Extract the [X, Y] coordinate from the center of the cell holding the provided text.  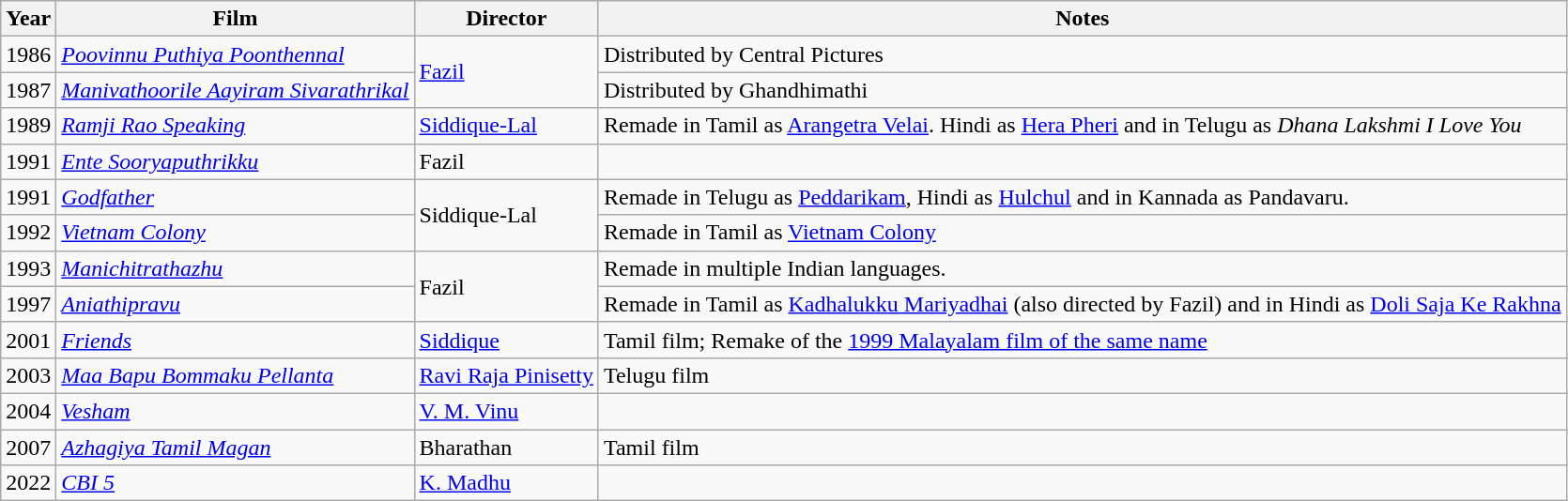
1987 [28, 90]
2004 [28, 411]
Notes [1082, 19]
Ravi Raja Pinisetty [506, 375]
Friends [235, 340]
Vietnam Colony [235, 233]
Azhagiya Tamil Magan [235, 448]
2022 [28, 483]
1992 [28, 233]
Vesham [235, 411]
1997 [28, 304]
V. M. Vinu [506, 411]
1986 [28, 54]
Siddique [506, 340]
1989 [28, 126]
Director [506, 19]
Distributed by Ghandhimathi [1082, 90]
Remade in Tamil as Arangetra Velai. Hindi as Hera Pheri and in Telugu as Dhana Lakshmi I Love You [1082, 126]
Poovinnu Puthiya Poonthennal [235, 54]
CBI 5 [235, 483]
Remade in multiple Indian languages. [1082, 268]
Aniathipravu [235, 304]
Remade in Telugu as Peddarikam, Hindi as Hulchul and in Kannada as Pandavaru. [1082, 197]
1993 [28, 268]
Godfather [235, 197]
Remade in Tamil as Kadhalukku Mariyadhai (also directed by Fazil) and in Hindi as Doli Saja Ke Rakhna [1082, 304]
Distributed by Central Pictures [1082, 54]
Maa Bapu Bommaku Pellanta [235, 375]
Tamil film; Remake of the 1999 Malayalam film of the same name [1082, 340]
Remade in Tamil as Vietnam Colony [1082, 233]
Manivathoorile Aayiram Sivarathrikal [235, 90]
Film [235, 19]
Tamil film [1082, 448]
Ramji Rao Speaking [235, 126]
Bharathan [506, 448]
K. Madhu [506, 483]
Telugu film [1082, 375]
Ente Sooryaputhrikku [235, 161]
Manichitrathazhu [235, 268]
2007 [28, 448]
2001 [28, 340]
Year [28, 19]
2003 [28, 375]
